Pinpoint the cell where the given text exists, returning its [X, Y] midpoint coordinate. 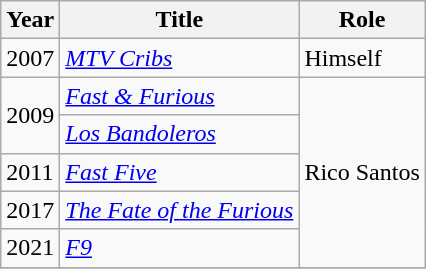
2017 [30, 210]
2011 [30, 172]
Fast & Furious [180, 96]
2021 [30, 248]
Himself [362, 58]
2007 [30, 58]
Rico Santos [362, 172]
Los Bandoleros [180, 134]
Role [362, 20]
Year [30, 20]
Title [180, 20]
Fast Five [180, 172]
2009 [30, 115]
F9 [180, 248]
The Fate of the Furious [180, 210]
MTV Cribs [180, 58]
